Scan for the cell matching the given text and deliver its (X, Y) coordinate at center. 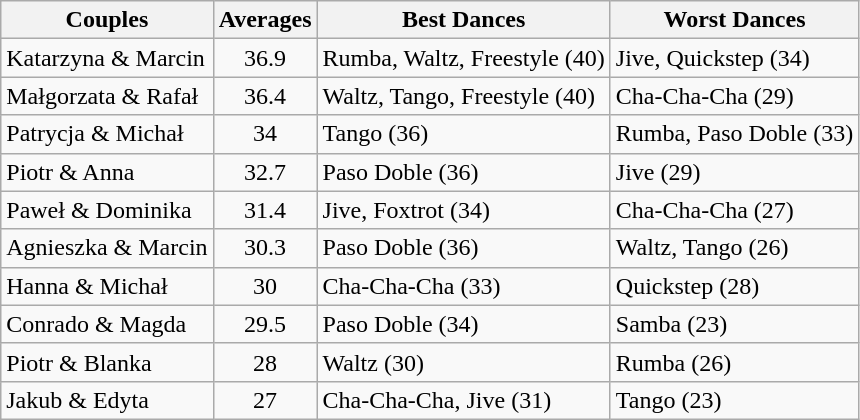
Averages (265, 20)
Couples (107, 20)
Waltz, Tango, Freestyle (40) (464, 96)
Piotr & Blanka (107, 362)
34 (265, 134)
Rumba, Waltz, Freestyle (40) (464, 58)
Jive, Foxtrot (34) (464, 210)
Patrycja & Michał (107, 134)
28 (265, 362)
Jive, Quickstep (34) (734, 58)
Cha-Cha-Cha, Jive (31) (464, 400)
Waltz, Tango (26) (734, 248)
36.4 (265, 96)
Rumba (26) (734, 362)
30.3 (265, 248)
Jive (29) (734, 172)
29.5 (265, 324)
Paso Doble (34) (464, 324)
Cha-Cha-Cha (27) (734, 210)
Agnieszka & Marcin (107, 248)
Quickstep (28) (734, 286)
Tango (23) (734, 400)
Jakub & Edyta (107, 400)
30 (265, 286)
32.7 (265, 172)
Małgorzata & Rafał (107, 96)
Cha-Cha-Cha (33) (464, 286)
Cha-Cha-Cha (29) (734, 96)
Samba (23) (734, 324)
Worst Dances (734, 20)
Hanna & Michał (107, 286)
31.4 (265, 210)
Conrado & Magda (107, 324)
Waltz (30) (464, 362)
Piotr & Anna (107, 172)
36.9 (265, 58)
Paweł & Dominika (107, 210)
27 (265, 400)
Best Dances (464, 20)
Tango (36) (464, 134)
Rumba, Paso Doble (33) (734, 134)
Katarzyna & Marcin (107, 58)
